Provide the [x, y] coordinate of the cell's center where the given text is located.  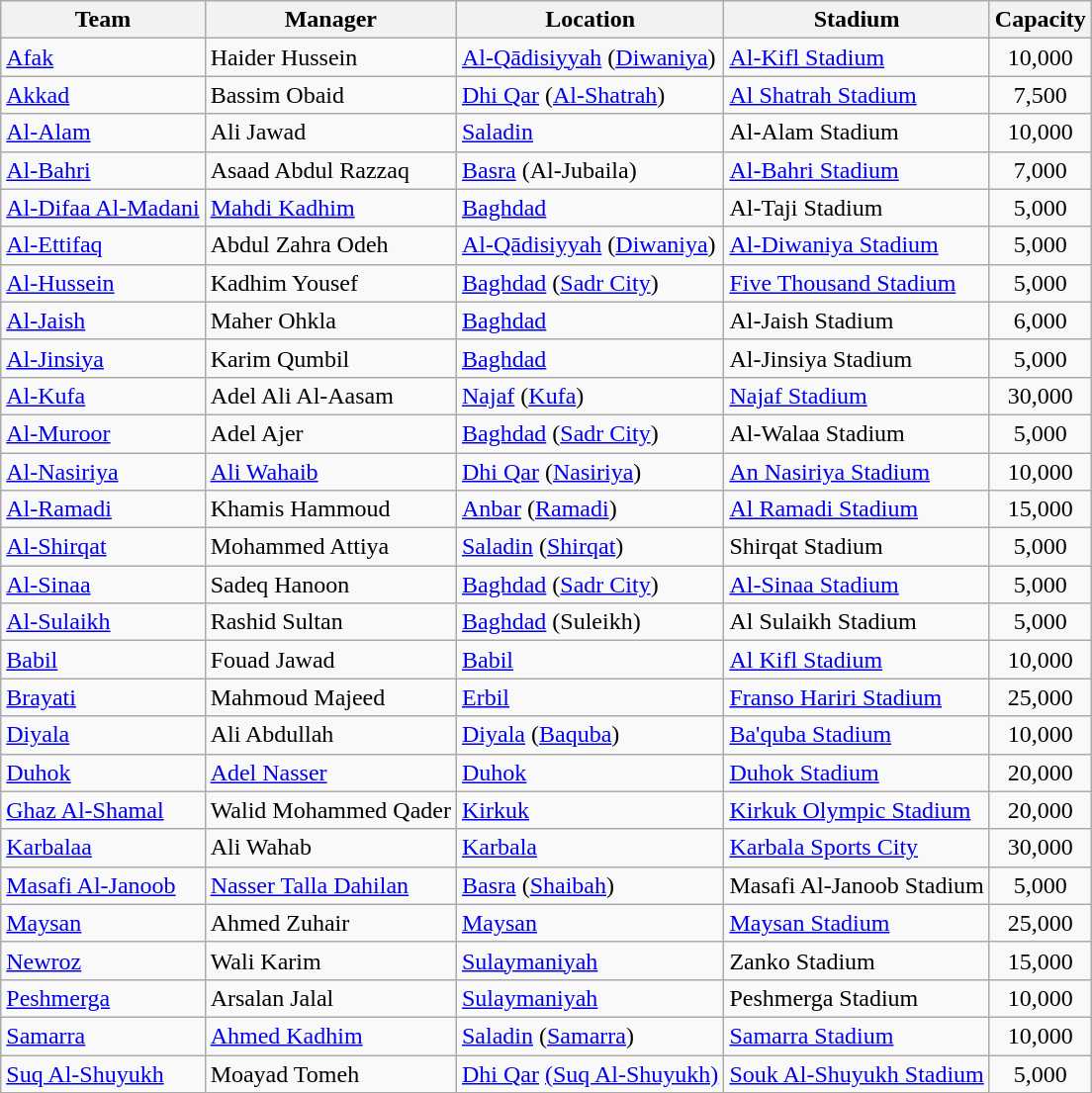
Al-Ramadi [103, 509]
Haider Hussein [330, 57]
Karbala Sports City [857, 848]
Al-Muroor [103, 433]
Karbala [590, 848]
Sadeq Hanoon [330, 585]
Al-Bahri [103, 170]
Samarra [103, 1036]
Ali Wahab [330, 848]
Shirqat Stadium [857, 547]
Khamis Hammoud [330, 509]
Akkad [103, 95]
Karim Qumbil [330, 358]
Capacity [1041, 20]
Al Kifl Stadium [857, 660]
Duhok Stadium [857, 773]
Ghaz Al-Shamal [103, 810]
Najaf (Kufa) [590, 396]
Al-Sinaa Stadium [857, 585]
Mohammed Attiya [330, 547]
Arsalan Jalal [330, 998]
Al-Sinaa [103, 585]
Nasser Talla Dahilan [330, 885]
Mahmoud Majeed [330, 697]
Ali Wahaib [330, 472]
Walid Mohammed Qader [330, 810]
Maysan Stadium [857, 923]
Newroz [103, 960]
7,500 [1041, 95]
Al Ramadi Stadium [857, 509]
Basra (Al-Jubaila) [590, 170]
Souk Al-Shuyukh Stadium [857, 1073]
Location [590, 20]
Ahmed Kadhim [330, 1036]
Al Shatrah Stadium [857, 95]
Dhi Qar (Suq Al-Shuyukh) [590, 1073]
Ahmed Zuhair [330, 923]
Al-Kifl Stadium [857, 57]
Al-Walaa Stadium [857, 433]
Saladin (Samarra) [590, 1036]
Saladin (Shirqat) [590, 547]
Al-Nasiriya [103, 472]
Maher Ohkla [330, 320]
Five Thousand Stadium [857, 283]
7,000 [1041, 170]
Samarra Stadium [857, 1036]
Al-Jaish Stadium [857, 320]
Masafi Al-Janoob Stadium [857, 885]
Bassim Obaid [330, 95]
Ali Abdullah [330, 735]
Al-Kufa [103, 396]
Dhi Qar (Al-Shatrah) [590, 95]
Abdul Zahra Odeh [330, 245]
Stadium [857, 20]
Erbil [590, 697]
Karbalaa [103, 848]
Ali Jawad [330, 133]
Franso Hariri Stadium [857, 697]
Al-Bahri Stadium [857, 170]
Al-Taji Stadium [857, 208]
Al-Jinsiya [103, 358]
Masafi Al-Janoob [103, 885]
Mahdi Kadhim [330, 208]
Al-Ettifaq [103, 245]
Al-Jaish [103, 320]
Fouad Jawad [330, 660]
Al-Difaa Al-Madani [103, 208]
Moayad Tomeh [330, 1073]
Anbar (Ramadi) [590, 509]
Kadhim Yousef [330, 283]
Peshmerga [103, 998]
Al-Alam Stadium [857, 133]
Peshmerga Stadium [857, 998]
Al-Sulaikh [103, 622]
Wali Karim [330, 960]
Diyala (Baquba) [590, 735]
Manager [330, 20]
Ba'quba Stadium [857, 735]
Al Sulaikh Stadium [857, 622]
Rashid Sultan [330, 622]
Afak [103, 57]
Adel Nasser [330, 773]
Dhi Qar (Nasiriya) [590, 472]
Suq Al-Shuyukh [103, 1073]
Najaf Stadium [857, 396]
Zanko Stadium [857, 960]
6,000 [1041, 320]
Saladin [590, 133]
Adel Ali Al-Aasam [330, 396]
Asaad Abdul Razzaq [330, 170]
Adel Ajer [330, 433]
Diyala [103, 735]
Kirkuk Olympic Stadium [857, 810]
Brayati [103, 697]
Baghdad (Suleikh) [590, 622]
Kirkuk [590, 810]
Al-Hussein [103, 283]
Team [103, 20]
An Nasiriya Stadium [857, 472]
Basra (Shaibah) [590, 885]
Al-Jinsiya Stadium [857, 358]
Al-Shirqat [103, 547]
Al-Alam [103, 133]
Al-Diwaniya Stadium [857, 245]
